Find where the given text appears and provide that cell's center as (x, y) coordinate. 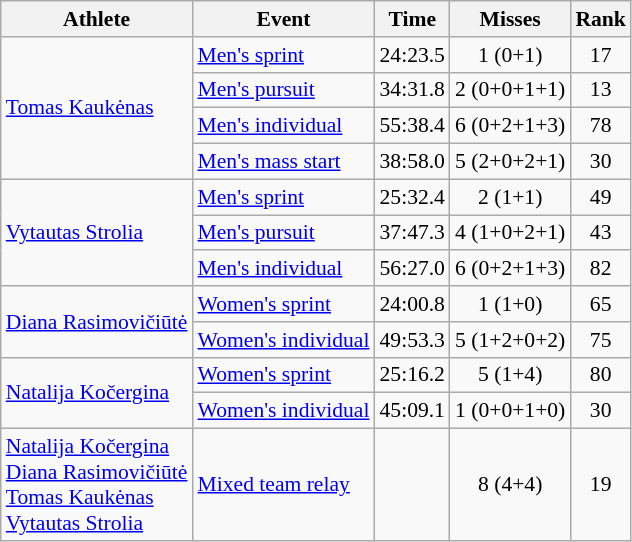
56:27.0 (412, 269)
49 (600, 197)
Athlete (97, 19)
37:47.3 (412, 233)
49:53.3 (412, 340)
Diana Rasimovičiūtė (97, 322)
4 (1+0+2+1) (510, 233)
Mixed team relay (284, 485)
Men's mass start (284, 162)
25:32.4 (412, 197)
Rank (600, 19)
24:00.8 (412, 304)
45:09.1 (412, 411)
78 (600, 126)
Vytautas Strolia (97, 232)
Tomas Kaukėnas (97, 108)
75 (600, 340)
Natalija KočerginaDiana RasimovičiūtėTomas KaukėnasVytautas Strolia (97, 485)
43 (600, 233)
Time (412, 19)
17 (600, 55)
19 (600, 485)
1 (0+1) (510, 55)
24:23.5 (412, 55)
55:38.4 (412, 126)
1 (1+0) (510, 304)
80 (600, 375)
5 (2+0+2+1) (510, 162)
2 (1+1) (510, 197)
38:58.0 (412, 162)
5 (1+2+0+2) (510, 340)
2 (0+0+1+1) (510, 90)
Event (284, 19)
Natalija Kočergina (97, 392)
13 (600, 90)
25:16.2 (412, 375)
82 (600, 269)
Misses (510, 19)
8 (4+4) (510, 485)
1 (0+0+1+0) (510, 411)
65 (600, 304)
34:31.8 (412, 90)
5 (1+4) (510, 375)
